Identify which cell holds the provided text, then report its (X, Y) central coordinate. 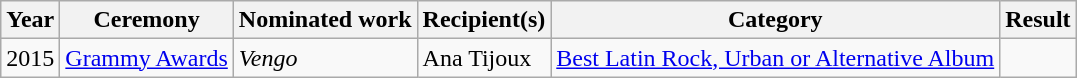
Best Latin Rock, Urban or Alternative Album (776, 58)
Grammy Awards (147, 58)
Category (776, 20)
2015 (30, 58)
Ana Tijoux (484, 58)
Recipient(s) (484, 20)
Nominated work (325, 20)
Result (1038, 20)
Year (30, 20)
Vengo (325, 58)
Ceremony (147, 20)
